Capture the cell that displays the provided text and extract its (X, Y) central coordinate. 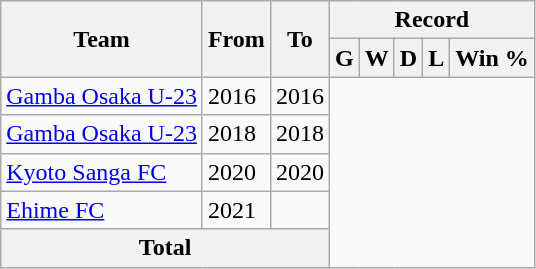
Win % (492, 58)
D (408, 58)
Ehime FC (102, 210)
Team (102, 39)
To (300, 39)
W (376, 58)
Record (432, 20)
Total (166, 248)
Kyoto Sanga FC (102, 172)
From (236, 39)
L (436, 58)
G (344, 58)
2021 (236, 210)
